Scan for the cell matching the given text and deliver its [x, y] coordinate at center. 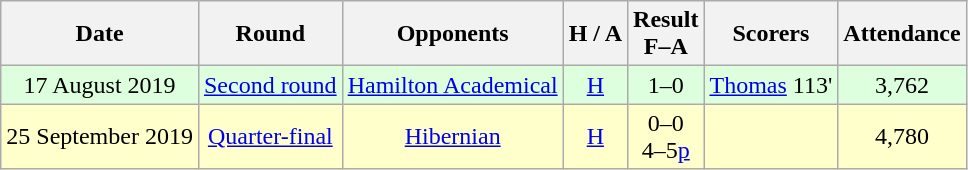
1–0 [666, 85]
Round [270, 34]
Attendance [902, 34]
Scorers [771, 34]
3,762 [902, 85]
Second round [270, 85]
Opponents [452, 34]
ResultF–A [666, 34]
H / A [595, 34]
Thomas 113' [771, 85]
Quarter-final [270, 136]
Hibernian [452, 136]
25 September 2019 [100, 136]
4,780 [902, 136]
Date [100, 34]
Hamilton Academical [452, 85]
0–0 4–5p [666, 136]
17 August 2019 [100, 85]
